Return the [x, y] coordinate for the center point of the cell that contains the specified text.  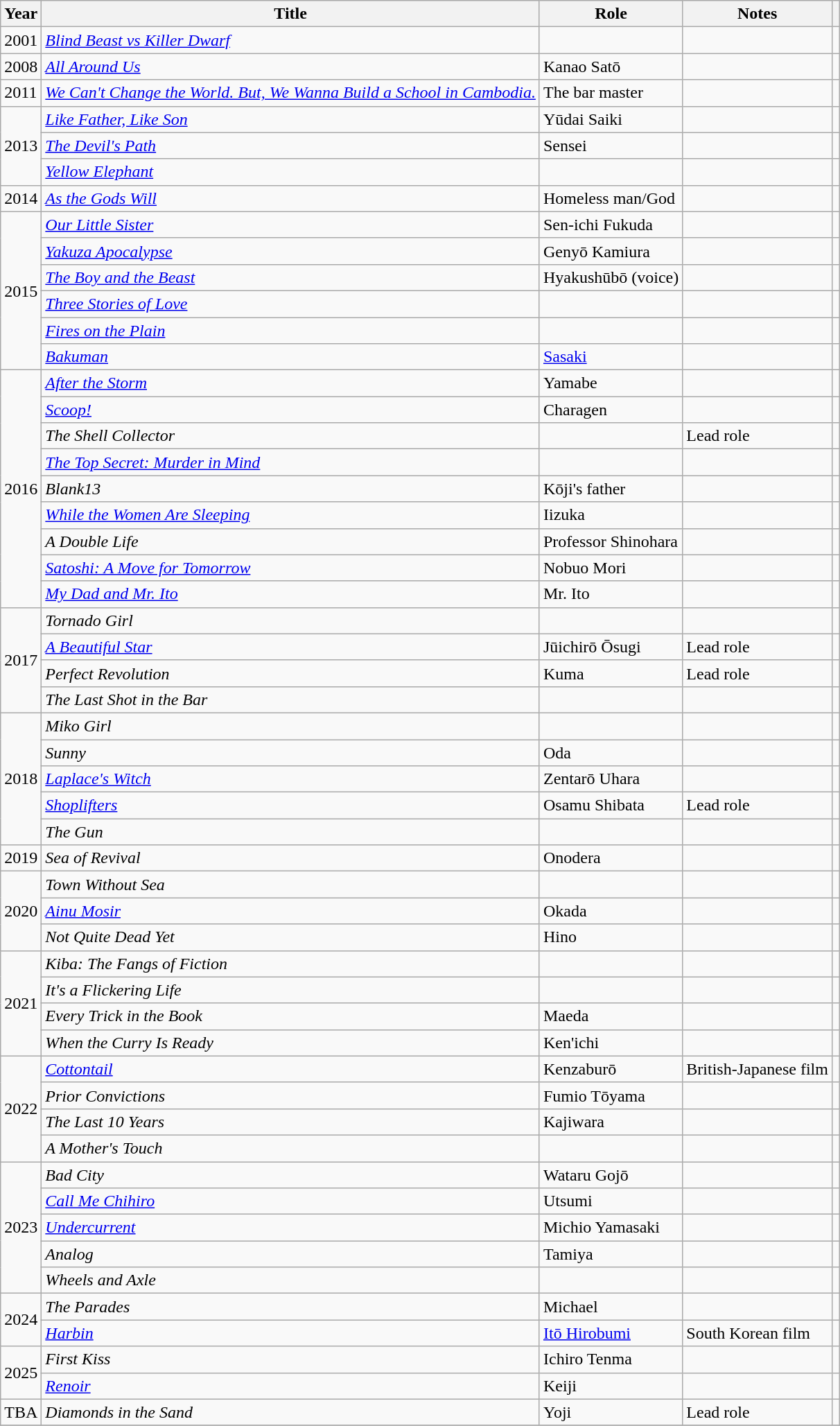
Fires on the Plain [291, 331]
Scoop! [291, 410]
Renoir [291, 1386]
Yoji [611, 1412]
Notes [758, 14]
Undercurrent [291, 1228]
The Last Shot in the Bar [291, 699]
Homeless man/God [611, 198]
Prior Convictions [291, 1095]
2017 [21, 660]
Jūichirō Ōsugi [611, 647]
Not Quite Dead Yet [291, 937]
Diamonds in the Sand [291, 1412]
The Gun [291, 832]
Kenzaburō [611, 1069]
First Kiss [291, 1359]
Hino [611, 937]
Michio Yamasaki [611, 1228]
All Around Us [291, 67]
Title [291, 14]
Wataru Gojō [611, 1175]
Shoplifters [291, 806]
Miko Girl [291, 726]
Sasaki [611, 357]
2020 [21, 911]
British-Japanese film [758, 1069]
Ainu Mosir [291, 911]
2001 [21, 40]
Zentarō Uhara [611, 779]
2013 [21, 146]
2025 [21, 1373]
Laplace's Witch [291, 779]
Genyō Kamiura [611, 251]
Bad City [291, 1175]
Wheels and Axle [291, 1280]
Keiji [611, 1386]
2016 [21, 489]
Kajiwara [611, 1122]
Call Me Chihiro [291, 1201]
Three Stories of Love [291, 304]
Nobuo Mori [611, 568]
Ichiro Tenma [611, 1359]
Kōji's father [611, 489]
While the Women Are Sleeping [291, 515]
Charagen [611, 410]
Utsumi [611, 1201]
Itō Hirobumi [611, 1333]
A Beautiful Star [291, 647]
Kiba: The Fangs of Fiction [291, 964]
2008 [21, 67]
Ken'ichi [611, 1043]
Analog [291, 1254]
As the Gods Will [291, 198]
Cottontail [291, 1069]
Yellow Elephant [291, 172]
Hyakushūbō (voice) [611, 277]
Onodera [611, 858]
Blind Beast vs Killer Dwarf [291, 40]
The Top Secret: Murder in Mind [291, 462]
Year [21, 14]
Fumio Tōyama [611, 1095]
Tamiya [611, 1254]
Perfect Revolution [291, 673]
Sea of Revival [291, 858]
2024 [21, 1320]
The Boy and the Beast [291, 277]
2015 [21, 290]
Okada [611, 911]
Yakuza Apocalypse [291, 251]
Maeda [611, 1016]
We Can't Change the World. But, We Wanna Build a School in Cambodia. [291, 93]
Every Trick in the Book [291, 1016]
Sunny [291, 752]
The Devil's Path [291, 146]
The bar master [611, 93]
Professor Shinohara [611, 541]
Harbin [291, 1333]
Role [611, 14]
2018 [21, 779]
A Mother's Touch [291, 1148]
Tornado Girl [291, 620]
The Parades [291, 1307]
Yamabe [611, 383]
The Last 10 Years [291, 1122]
Osamu Shibata [611, 806]
2022 [21, 1108]
TBA [21, 1412]
Our Little Sister [291, 225]
Mr. Ito [611, 594]
Sen-ichi Fukuda [611, 225]
Bakuman [291, 357]
Kuma [611, 673]
When the Curry Is Ready [291, 1043]
Satoshi: A Move for Tomorrow [291, 568]
2019 [21, 858]
Sensei [611, 146]
Iizuka [611, 515]
A Double Life [291, 541]
2023 [21, 1228]
Oda [611, 752]
Kanao Satō [611, 67]
It's a Flickering Life [291, 990]
South Korean film [758, 1333]
My Dad and Mr. Ito [291, 594]
Michael [611, 1307]
2014 [21, 198]
Like Father, Like Son [291, 119]
The Shell Collector [291, 436]
Blank13 [291, 489]
After the Storm [291, 383]
Town Without Sea [291, 885]
2011 [21, 93]
Yūdai Saiki [611, 119]
2021 [21, 1003]
